Return (x, y) of the center of cell containing provided text 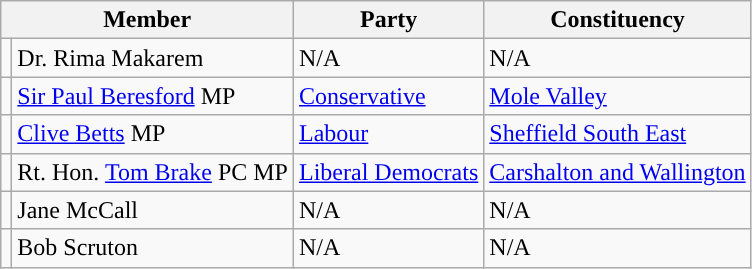
Sheffield South East (618, 134)
Mole Valley (618, 96)
Sir Paul Beresford MP (153, 96)
Rt. Hon. Tom Brake PC MP (153, 172)
Dr. Rima Makarem (153, 58)
Jane McCall (153, 210)
Clive Betts MP (153, 134)
Carshalton and Wallington (618, 172)
Bob Scruton (153, 248)
Labour (388, 134)
Liberal Democrats (388, 172)
Member (148, 20)
Conservative (388, 96)
Party (388, 20)
Constituency (618, 20)
